Provide the (X, Y) coordinate of the cell's center where the given text is located.  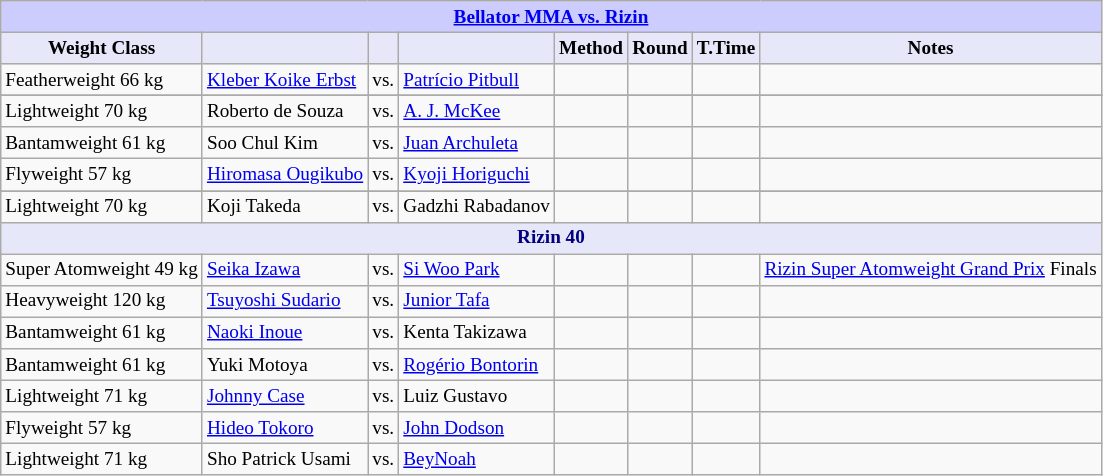
Tsuyoshi Sudario (284, 301)
Gadzhi Rabadanov (477, 206)
Koji Takeda (284, 206)
Method (590, 48)
Si Woo Park (477, 270)
Seika Izawa (284, 270)
John Dodson (477, 428)
Yuki Motoya (284, 365)
Patrício Pitbull (477, 80)
Heavyweight 120 kg (102, 301)
A. J. McKee (477, 111)
Hideo Tokoro (284, 428)
Kyoji Horiguchi (477, 175)
Juan Archuleta (477, 143)
Round (660, 48)
Super Atomweight 49 kg (102, 270)
Sho Patrick Usami (284, 460)
Soo Chul Kim (284, 143)
Rogério Bontorin (477, 365)
Notes (930, 48)
Hiromasa Ougikubo (284, 175)
Luiz Gustavo (477, 396)
Weight Class (102, 48)
Junior Tafa (477, 301)
Johnny Case (284, 396)
Kleber Koike Erbst (284, 80)
Kenta Takizawa (477, 333)
Featherweight 66 kg (102, 80)
Bellator MMA vs. Rizin (551, 17)
Naoki Inoue (284, 333)
BeyNoah (477, 460)
Roberto de Souza (284, 111)
Rizin 40 (551, 238)
T.Time (726, 48)
Rizin Super Atomweight Grand Prix Finals (930, 270)
